Pinpoint the cell where the given text exists, returning its (X, Y) midpoint coordinate. 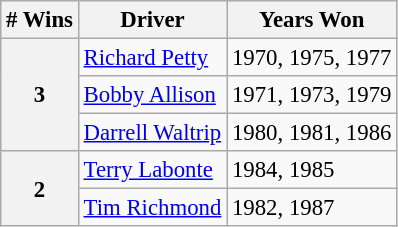
1970, 1975, 1977 (312, 58)
Richard Petty (152, 58)
2 (40, 188)
Driver (152, 20)
Darrell Waltrip (152, 133)
# Wins (40, 20)
1982, 1987 (312, 208)
1984, 1985 (312, 170)
1980, 1981, 1986 (312, 133)
3 (40, 96)
Terry Labonte (152, 170)
Bobby Allison (152, 95)
Tim Richmond (152, 208)
Years Won (312, 20)
1971, 1973, 1979 (312, 95)
